Locate the cell with the specified text and output its (x, y) center coordinate. 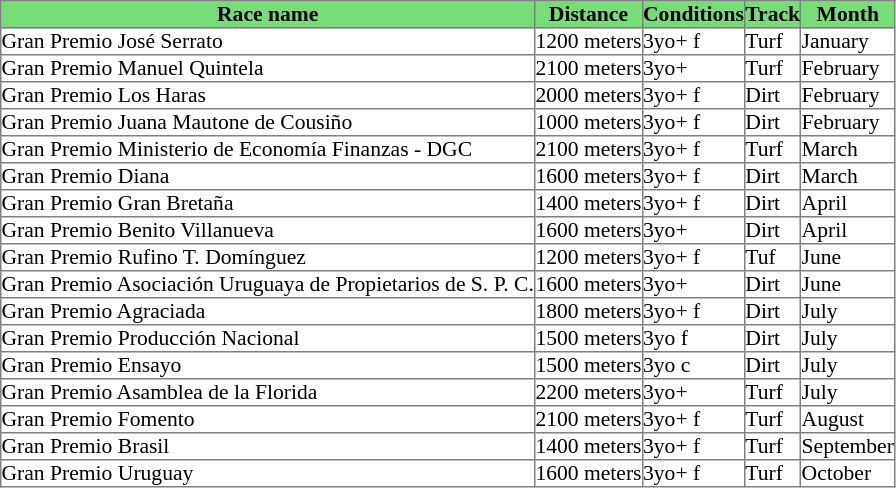
Gran Premio José Serrato (268, 42)
2200 meters (589, 392)
Gran Premio Benito Villanueva (268, 230)
Gran Premio Ensayo (268, 366)
January (848, 42)
Conditions (693, 14)
Gran Premio Fomento (268, 420)
2000 meters (589, 96)
Gran Premio Asociación Uruguaya de Propietarios de S. P. C. (268, 284)
October (848, 474)
Gran Premio Juana Mautone de Cousiño (268, 122)
Gran Premio Asamblea de la Florida (268, 392)
Gran Premio Uruguay (268, 474)
Gran Premio Producción Nacional (268, 338)
Gran Premio Gran Bretaña (268, 204)
September (848, 446)
Gran Premio Rufino T. Domínguez (268, 258)
3yo c (693, 366)
Gran Premio Ministerio de Economía Finanzas - DGC (268, 150)
Gran Premio Los Haras (268, 96)
Gran Premio Diana (268, 176)
Race name (268, 14)
1000 meters (589, 122)
Distance (589, 14)
1800 meters (589, 312)
Gran Premio Manuel Quintela (268, 68)
Gran Premio Brasil (268, 446)
Track (773, 14)
August (848, 420)
Month (848, 14)
3yo f (693, 338)
Gran Premio Agraciada (268, 312)
Tuf (773, 258)
